Locate the cell with the specified text and output its (X, Y) center coordinate. 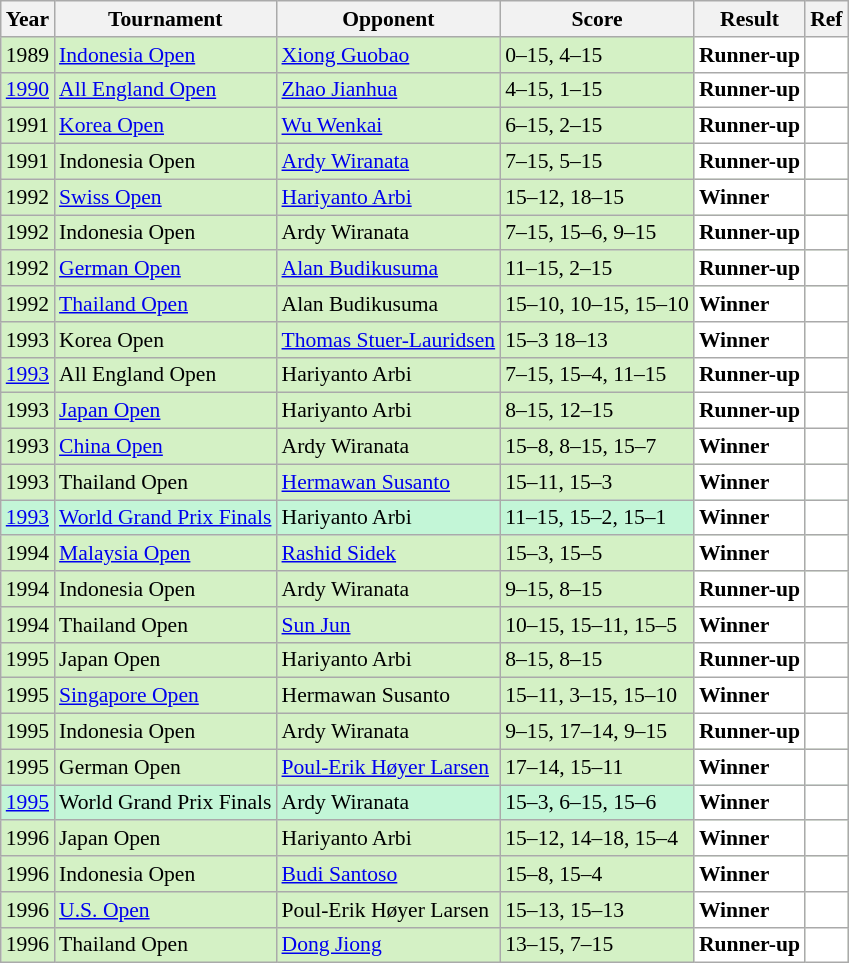
7–15, 5–15 (597, 162)
1990 (28, 90)
Ref (826, 19)
15–3 18–13 (597, 340)
China Open (165, 447)
8–15, 12–15 (597, 411)
15–8, 15–4 (597, 874)
15–12, 18–15 (597, 197)
Tournament (165, 19)
15–11, 3–15, 15–10 (597, 696)
17–14, 15–11 (597, 767)
Score (597, 19)
Xiong Guobao (388, 55)
Rashid Sidek (388, 554)
15–11, 15–3 (597, 482)
Thomas Stuer-Lauridsen (388, 340)
Malaysia Open (165, 554)
7–15, 15–6, 9–15 (597, 233)
Result (750, 19)
6–15, 2–15 (597, 126)
15–8, 8–15, 15–7 (597, 447)
15–12, 14–18, 15–4 (597, 839)
8–15, 8–15 (597, 660)
11–15, 2–15 (597, 269)
0–15, 4–15 (597, 55)
Dong Jiong (388, 945)
Singapore Open (165, 696)
U.S. Open (165, 910)
Opponent (388, 19)
Budi Santoso (388, 874)
Wu Wenkai (388, 126)
7–15, 15–4, 11–15 (597, 375)
15–10, 10–15, 15–10 (597, 304)
15–13, 15–13 (597, 910)
Year (28, 19)
Sun Jun (388, 625)
15–3, 6–15, 15–6 (597, 803)
11–15, 15–2, 15–1 (597, 518)
10–15, 15–11, 15–5 (597, 625)
Zhao Jianhua (388, 90)
1989 (28, 55)
13–15, 7–15 (597, 945)
Swiss Open (165, 197)
9–15, 8–15 (597, 589)
9–15, 17–14, 9–15 (597, 732)
15–3, 15–5 (597, 554)
4–15, 1–15 (597, 90)
